Extract the (x, y) coordinate from the center of the cell holding the provided text.  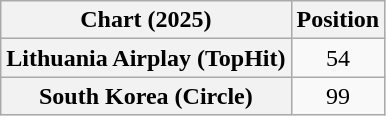
Lithuania Airplay (TopHit) (146, 58)
Position (338, 20)
South Korea (Circle) (146, 96)
99 (338, 96)
Chart (2025) (146, 20)
54 (338, 58)
